Find where the given text appears and provide that cell's center as [x, y] coordinate. 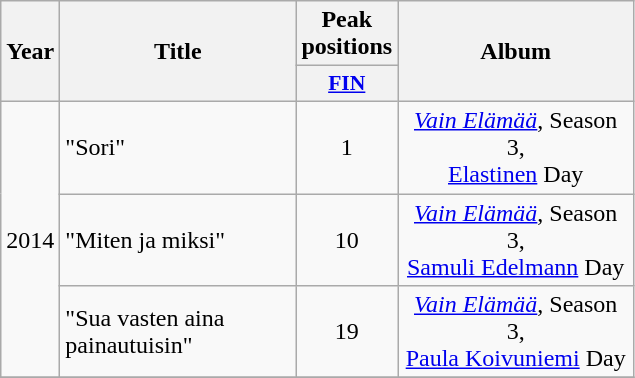
Year [30, 52]
Title [178, 52]
"Sua vasten aina painautuisin" [178, 332]
FIN [347, 84]
Album [516, 52]
Vain Elämää, Season 3, Elastinen Day [516, 147]
19 [347, 332]
2014 [30, 239]
"Sori" [178, 147]
1 [347, 147]
"Miten ja miksi" [178, 240]
Vain Elämää, Season 3, Samuli Edelmann Day [516, 240]
10 [347, 240]
Vain Elämää, Season 3, Paula Koivuniemi Day [516, 332]
Peak positions [347, 34]
